For the text-containing cell, return its midpoint in [x, y] coordinate format. 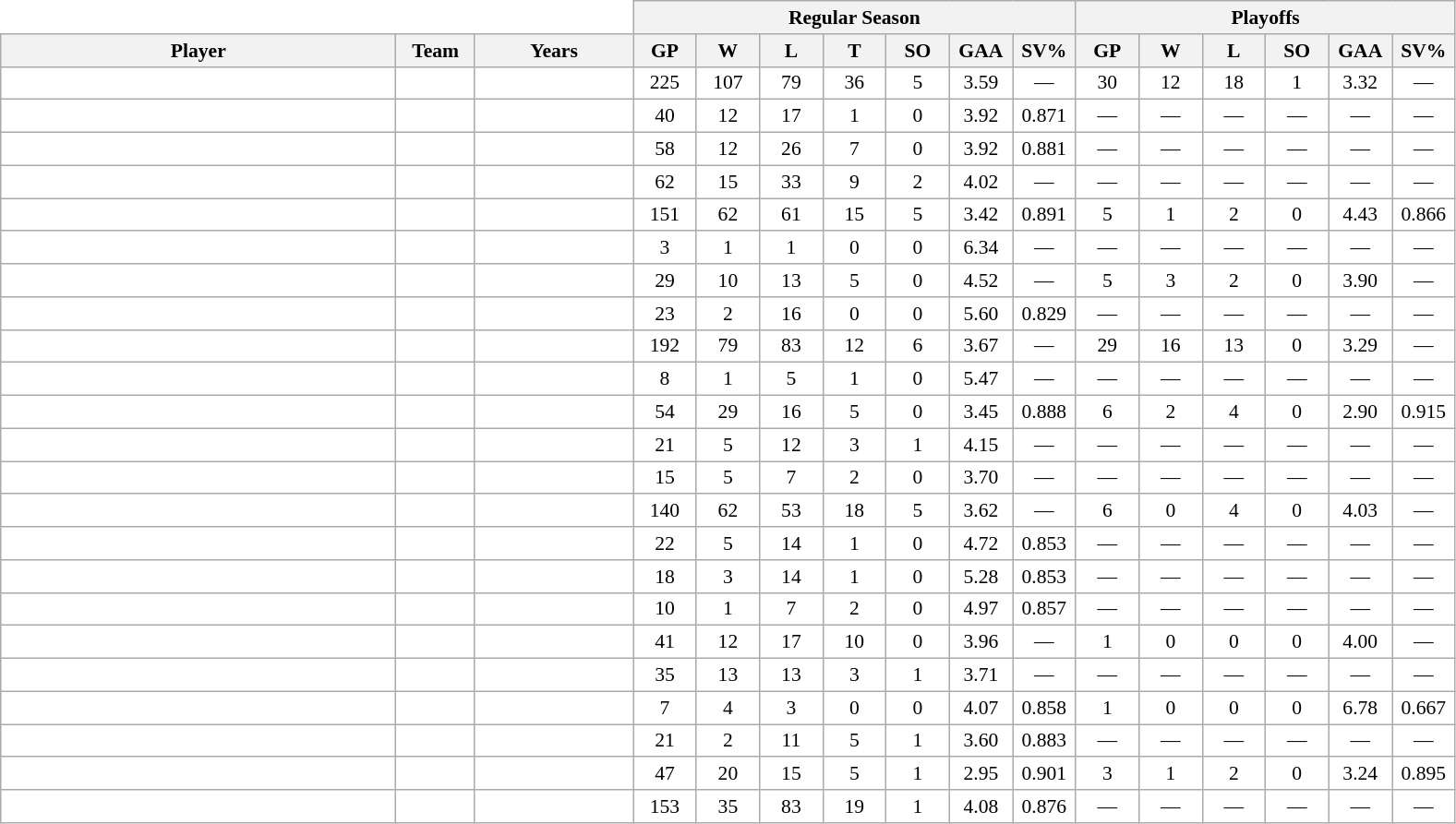
0.915 [1424, 412]
0.866 [1424, 215]
0.883 [1044, 741]
Regular Season [855, 18]
20 [728, 774]
4.03 [1360, 511]
225 [665, 83]
8 [665, 379]
107 [728, 83]
26 [791, 149]
Years [554, 51]
6.78 [1360, 708]
151 [665, 215]
4.43 [1360, 215]
3.96 [981, 642]
3.45 [981, 412]
22 [665, 543]
9 [854, 182]
0.857 [1044, 609]
0.895 [1424, 774]
4.07 [981, 708]
Player [199, 51]
40 [665, 116]
54 [665, 412]
11 [791, 741]
4.00 [1360, 642]
0.871 [1044, 116]
3.42 [981, 215]
4.02 [981, 182]
3.71 [981, 675]
33 [791, 182]
0.901 [1044, 774]
23 [665, 314]
Playoffs [1265, 18]
47 [665, 774]
41 [665, 642]
3.32 [1360, 83]
0.876 [1044, 806]
4.15 [981, 445]
140 [665, 511]
0.858 [1044, 708]
T [854, 51]
30 [1107, 83]
3.70 [981, 478]
4.72 [981, 543]
0.667 [1424, 708]
4.08 [981, 806]
5.60 [981, 314]
0.829 [1044, 314]
3.60 [981, 741]
36 [854, 83]
4.97 [981, 609]
0.881 [1044, 149]
6.34 [981, 248]
4.52 [981, 281]
19 [854, 806]
0.891 [1044, 215]
5.47 [981, 379]
58 [665, 149]
192 [665, 346]
3.59 [981, 83]
153 [665, 806]
3.24 [1360, 774]
0.888 [1044, 412]
61 [791, 215]
3.67 [981, 346]
53 [791, 511]
Team [436, 51]
3.90 [1360, 281]
3.29 [1360, 346]
3.62 [981, 511]
2.95 [981, 774]
5.28 [981, 577]
2.90 [1360, 412]
